For the text-containing cell, return its midpoint in (x, y) coordinate format. 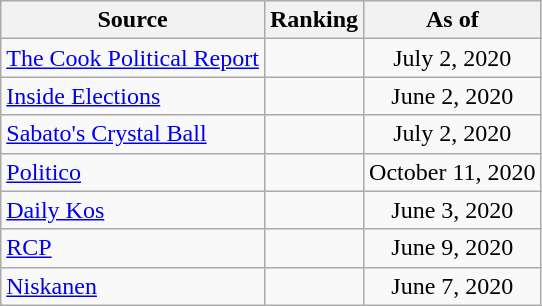
The Cook Political Report (133, 58)
Ranking (314, 20)
June 2, 2020 (452, 96)
Niskanen (133, 286)
Politico (133, 172)
Inside Elections (133, 96)
October 11, 2020 (452, 172)
Daily Kos (133, 210)
Source (133, 20)
June 9, 2020 (452, 248)
RCP (133, 248)
June 3, 2020 (452, 210)
Sabato's Crystal Ball (133, 134)
As of (452, 20)
June 7, 2020 (452, 286)
